Scan for the cell matching the given text and deliver its (x, y) coordinate at center. 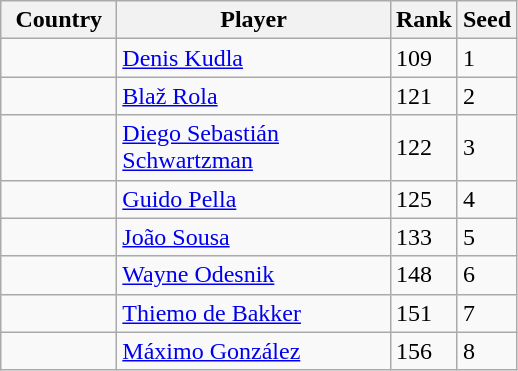
Diego Sebastián Schwartzman (254, 148)
148 (424, 275)
109 (424, 58)
1 (486, 58)
151 (424, 313)
125 (424, 199)
Country (59, 20)
Wayne Odesnik (254, 275)
121 (424, 96)
Seed (486, 20)
3 (486, 148)
Rank (424, 20)
Player (254, 20)
2 (486, 96)
Denis Kudla (254, 58)
João Sousa (254, 237)
Máximo González (254, 351)
156 (424, 351)
133 (424, 237)
Thiemo de Bakker (254, 313)
6 (486, 275)
Blaž Rola (254, 96)
122 (424, 148)
7 (486, 313)
Guido Pella (254, 199)
8 (486, 351)
5 (486, 237)
4 (486, 199)
